From the cell containing the given text, extract its center point as (X, Y) coordinate. 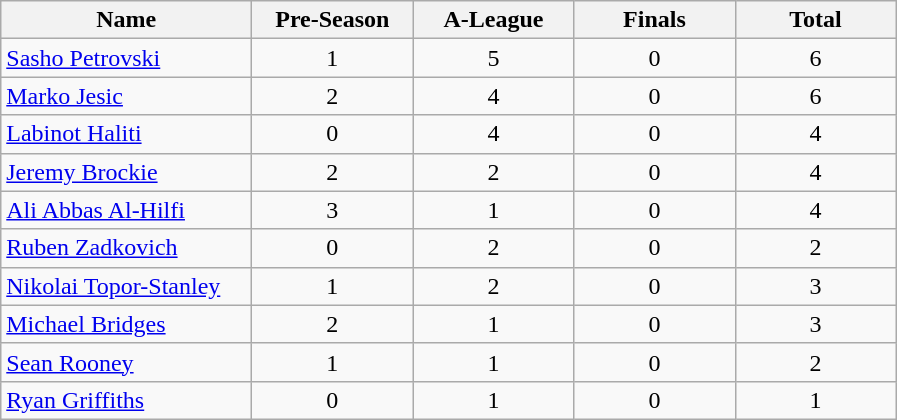
Michael Bridges (126, 324)
Labinot Haliti (126, 134)
Nikolai Topor-Stanley (126, 286)
A-League (494, 20)
Pre-Season (332, 20)
Ryan Griffiths (126, 400)
Sean Rooney (126, 362)
Sasho Petrovski (126, 58)
Ruben Zadkovich (126, 248)
Marko Jesic (126, 96)
5 (494, 58)
Finals (654, 20)
Name (126, 20)
Ali Abbas Al-Hilfi (126, 210)
Jeremy Brockie (126, 172)
Total (816, 20)
